Detect which cell encompasses the target text, then output its (X, Y) center coordinate. 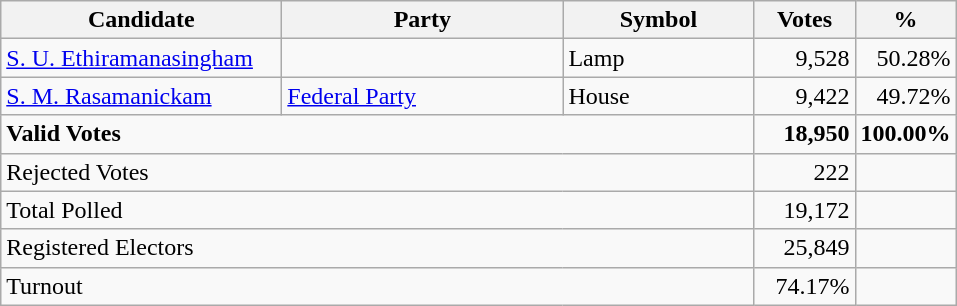
19,172 (804, 210)
Party (422, 20)
100.00% (906, 134)
House (658, 96)
49.72% (906, 96)
Registered Electors (378, 248)
9,422 (804, 96)
50.28% (906, 58)
9,528 (804, 58)
S. M. Rasamanickam (142, 96)
Candidate (142, 20)
Federal Party (422, 96)
Turnout (378, 286)
% (906, 20)
74.17% (804, 286)
Votes (804, 20)
25,849 (804, 248)
S. U. Ethiramanasingham (142, 58)
Valid Votes (378, 134)
Total Polled (378, 210)
18,950 (804, 134)
Symbol (658, 20)
Rejected Votes (378, 172)
222 (804, 172)
Lamp (658, 58)
